Detect which cell encompasses the target text, then output its (x, y) center coordinate. 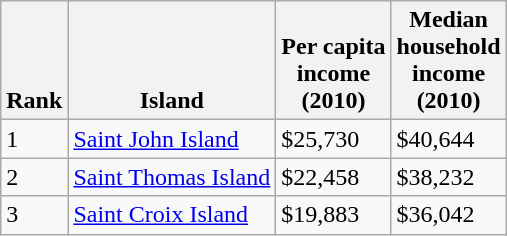
Rank (34, 60)
Island (172, 60)
2 (34, 177)
$38,232 (448, 177)
Saint Thomas Island (172, 177)
$22,458 (334, 177)
$25,730 (334, 139)
3 (34, 215)
$36,042 (448, 215)
1 (34, 139)
Medianhousehold income (2010) (448, 60)
$40,644 (448, 139)
Per capitaincome(2010) (334, 60)
Saint John Island (172, 139)
Saint Croix Island (172, 215)
$19,883 (334, 215)
